Determine the (X, Y) coordinate at the center of the cell enclosing the given text.  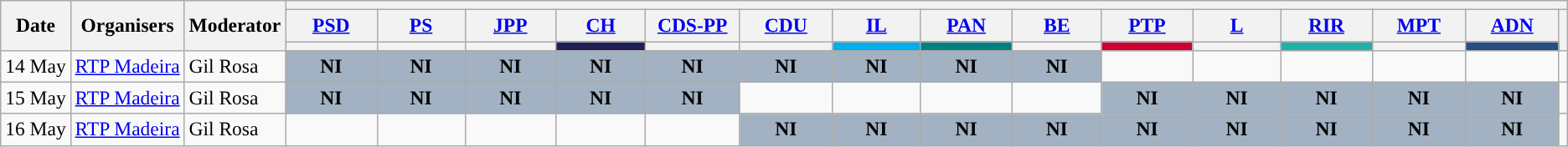
CDU (786, 25)
PTP (1148, 25)
BE (1057, 25)
IL (876, 25)
CDS-PP (693, 25)
PS (420, 25)
JPP (510, 25)
Moderator (235, 25)
ADN (1513, 25)
14 May (35, 66)
PSD (332, 25)
Date (35, 25)
L (1236, 25)
MPT (1419, 25)
RIR (1327, 25)
Organisers (127, 25)
15 May (35, 98)
16 May (35, 129)
PAN (967, 25)
CH (601, 25)
